Scan for the cell matching the given text and deliver its (X, Y) coordinate at center. 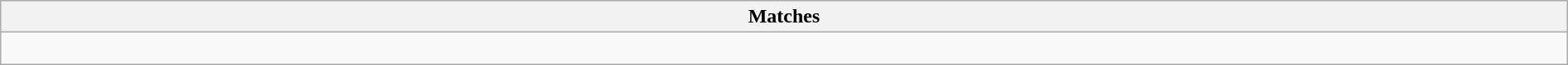
Matches (784, 17)
